Detect which cell encompasses the target text, then output its [X, Y] center coordinate. 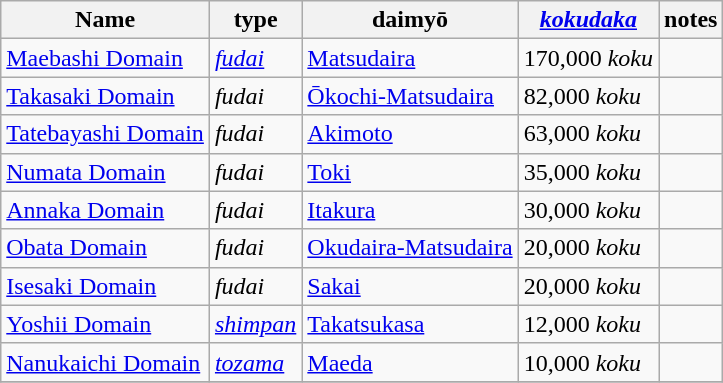
30,000 koku [588, 210]
type [255, 20]
Yoshii Domain [106, 324]
kokudaka [588, 20]
170,000 koku [588, 58]
daimyō [410, 20]
tozama [255, 362]
Ōkochi-Matsudaira [410, 96]
shimpan [255, 324]
Okudaira-Matsudaira [410, 248]
Takatsukasa [410, 324]
Itakura [410, 210]
Toki [410, 172]
Sakai [410, 286]
63,000 koku [588, 134]
Numata Domain [106, 172]
Maebashi Domain [106, 58]
notes [691, 20]
Isesaki Domain [106, 286]
Name [106, 20]
Tatebayashi Domain [106, 134]
Annaka Domain [106, 210]
Akimoto [410, 134]
Takasaki Domain [106, 96]
10,000 koku [588, 362]
12,000 koku [588, 324]
Obata Domain [106, 248]
82,000 koku [588, 96]
Matsudaira [410, 58]
Nanukaichi Domain [106, 362]
35,000 koku [588, 172]
Maeda [410, 362]
